Identify which cell holds the provided text, then report its [X, Y] central coordinate. 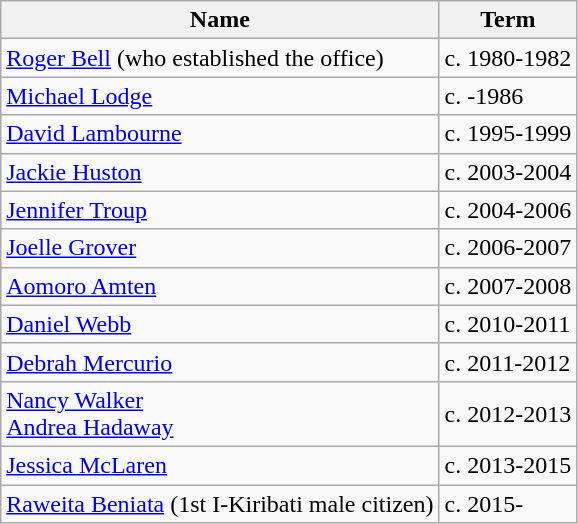
Raweita Beniata (1st I-Kiribati male citizen) [220, 503]
Nancy WalkerAndrea Hadaway [220, 414]
c. 2013-2015 [508, 465]
Debrah Mercurio [220, 362]
Roger Bell (who established the office) [220, 58]
Aomoro Amten [220, 286]
Joelle Grover [220, 248]
c. 2011-2012 [508, 362]
David Lambourne [220, 134]
Daniel Webb [220, 324]
Jessica McLaren [220, 465]
c. -1986 [508, 96]
c. 2003-2004 [508, 172]
Term [508, 20]
c. 2004-2006 [508, 210]
Jennifer Troup [220, 210]
c. 2006-2007 [508, 248]
c. 1995-1999 [508, 134]
c. 2012-2013 [508, 414]
Name [220, 20]
Jackie Huston [220, 172]
c. 2015- [508, 503]
Michael Lodge [220, 96]
c. 1980-1982 [508, 58]
c. 2007-2008 [508, 286]
c. 2010-2011 [508, 324]
